For the text-containing cell, return its midpoint in (x, y) coordinate format. 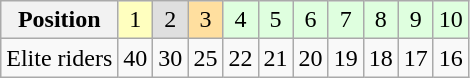
20 (310, 58)
40 (136, 58)
19 (346, 58)
18 (380, 58)
25 (206, 58)
21 (276, 58)
2 (170, 20)
17 (416, 58)
16 (450, 58)
22 (240, 58)
5 (276, 20)
10 (450, 20)
30 (170, 58)
3 (206, 20)
7 (346, 20)
8 (380, 20)
1 (136, 20)
6 (310, 20)
4 (240, 20)
Position (60, 20)
Elite riders (60, 58)
9 (416, 20)
